Identify which cell holds the provided text, then report its [x, y] central coordinate. 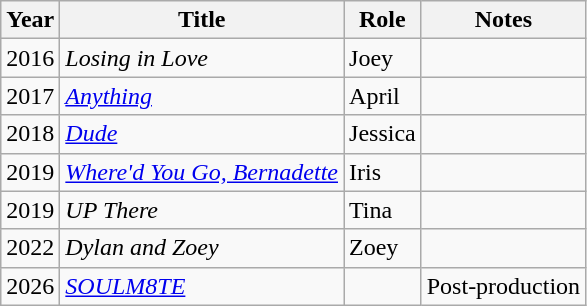
2026 [30, 286]
SOULM8TE [202, 286]
Joey [383, 58]
Post-production [503, 286]
UP There [202, 210]
Where'd You Go, Bernadette [202, 172]
Zoey [383, 248]
Tina [383, 210]
2017 [30, 96]
Notes [503, 20]
2016 [30, 58]
Role [383, 20]
2018 [30, 134]
Dude [202, 134]
Title [202, 20]
Dylan and Zoey [202, 248]
Anything [202, 96]
Losing in Love [202, 58]
Jessica [383, 134]
Iris [383, 172]
2022 [30, 248]
April [383, 96]
Year [30, 20]
